Capture the cell that displays the provided text and extract its (x, y) central coordinate. 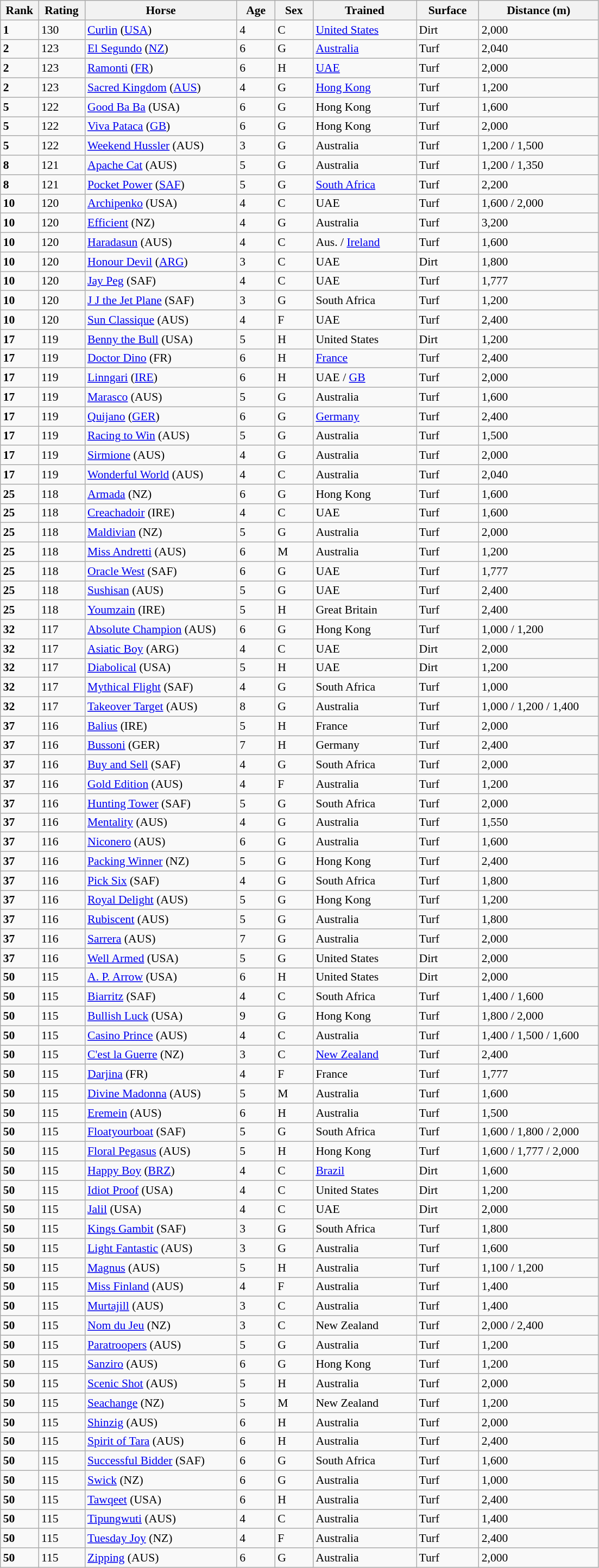
Oracle West (SAF) (161, 571)
Spirit of Tara (AUS) (161, 1441)
Ramonti (FR) (161, 68)
Youmzain (IRE) (161, 610)
Sun Classique (AUS) (161, 320)
1,400 / 1,500 / 1,600 (539, 1035)
1,800 / 2,000 (539, 1016)
Miss Andretti (AUS) (161, 552)
Murtajill (AUS) (161, 1306)
Niconero (AUS) (161, 842)
Eremein (AUS) (161, 1113)
Great Britain (364, 610)
Jalil (USA) (161, 1210)
Haradasun (AUS) (161, 243)
Shinzig (AUS) (161, 1422)
Jay Peg (SAF) (161, 281)
Surface (447, 10)
Biarritz (SAF) (161, 997)
Swick (NZ) (161, 1481)
Light Fantastic (AUS) (161, 1248)
Tuesday Joy (NZ) (161, 1539)
Seachange (NZ) (161, 1403)
1,000 / 1,200 / 1,400 (539, 707)
1,600 / 1,777 / 2,000 (539, 1152)
Nom du Jeu (NZ) (161, 1326)
Sushisan (AUS) (161, 591)
2,200 (539, 185)
Creachadoir (IRE) (161, 513)
Horse (161, 10)
Casino Prince (AUS) (161, 1035)
1,600 / 2,000 (539, 204)
A. P. Arrow (USA) (161, 977)
Racing to Win (AUS) (161, 436)
Brazil (364, 1171)
Scenic Shot (AUS) (161, 1384)
Darjina (FR) (161, 1074)
Quijano (GER) (161, 416)
Floatyourboat (SAF) (161, 1132)
Hunting Tower (SAF) (161, 804)
Aus. / Ireland (364, 243)
Bullish Luck (USA) (161, 1016)
Successful Bidder (SAF) (161, 1461)
Absolute Champion (AUS) (161, 629)
Idiot Proof (USA) (161, 1190)
Curlin (USA) (161, 30)
Pick Six (SAF) (161, 881)
Efficient (NZ) (161, 223)
1 (20, 30)
1,550 (539, 823)
C'est la Guerre (NZ) (161, 1055)
Linngari (IRE) (161, 378)
Sirmione (AUS) (161, 456)
Distance (m) (539, 10)
Bussoni (GER) (161, 745)
Archipenko (USA) (161, 204)
Sarrera (AUS) (161, 939)
Tipungwuti (AUS) (161, 1519)
Sex (294, 10)
Marasco (AUS) (161, 397)
Mentality (AUS) (161, 823)
Diabolical (USA) (161, 668)
Doctor Dino (FR) (161, 358)
Floral Pegasus (AUS) (161, 1152)
Benny the Bull (USA) (161, 339)
Happy Boy (BRZ) (161, 1171)
Asiatic Boy (ARG) (161, 649)
Trained (364, 10)
Gold Edition (AUS) (161, 784)
Rating (62, 10)
Buy and Sell (SAF) (161, 765)
Apache Cat (AUS) (161, 165)
Mythical Flight (SAF) (161, 687)
Wonderful World (AUS) (161, 475)
Takeover Target (AUS) (161, 707)
Tawqeet (USA) (161, 1500)
1,000 / 1,200 (539, 629)
130 (62, 30)
Divine Madonna (AUS) (161, 1093)
1,600 / 1,800 / 2,000 (539, 1132)
1,200 / 1,350 (539, 165)
Zipping (AUS) (161, 1558)
Weekend Hussler (AUS) (161, 146)
Maldivian (NZ) (161, 533)
3,200 (539, 223)
Well Armed (USA) (161, 958)
Honour Devil (ARG) (161, 262)
Rank (20, 10)
Pocket Power (SAF) (161, 185)
Magnus (AUS) (161, 1268)
1,100 / 1,200 (539, 1268)
Kings Gambit (SAF) (161, 1229)
Sanziro (AUS) (161, 1364)
Royal Delight (AUS) (161, 900)
1,200 / 1,500 (539, 146)
El Segundo (NZ) (161, 49)
J J the Jet Plane (SAF) (161, 301)
Good Ba Ba (USA) (161, 107)
Sacred Kingdom (AUS) (161, 88)
Packing Winner (NZ) (161, 862)
9 (256, 1016)
Paratroopers (AUS) (161, 1345)
Rubiscent (AUS) (161, 920)
Miss Finland (AUS) (161, 1287)
Age (256, 10)
1,400 / 1,600 (539, 997)
Armada (NZ) (161, 494)
UAE / GB (364, 378)
2,000 / 2,400 (539, 1326)
Viva Pataca (GB) (161, 127)
Balius (IRE) (161, 726)
